Pinpoint the cell where the given text exists, returning its [x, y] midpoint coordinate. 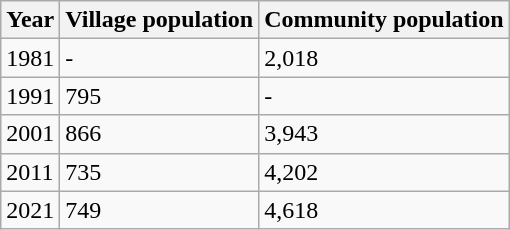
4,618 [384, 210]
1981 [30, 58]
4,202 [384, 172]
1991 [30, 96]
749 [160, 210]
795 [160, 96]
2,018 [384, 58]
2001 [30, 134]
2021 [30, 210]
866 [160, 134]
735 [160, 172]
2011 [30, 172]
Village population [160, 20]
Year [30, 20]
3,943 [384, 134]
Community population [384, 20]
